Scan for the cell matching the given text and deliver its (x, y) coordinate at center. 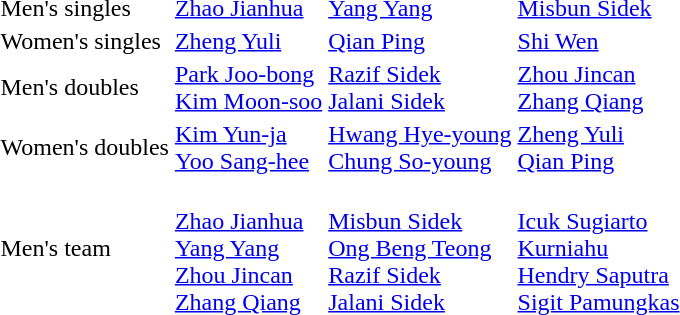
Qian Ping (420, 41)
Razif Sidek Jalani Sidek (420, 88)
Hwang Hye-young Chung So-young (420, 148)
Kim Yun-ja Yoo Sang-hee (248, 148)
Zheng Yuli (248, 41)
Park Joo-bong Kim Moon-soo (248, 88)
